Find where the given text appears and provide that cell's center as (X, Y) coordinate. 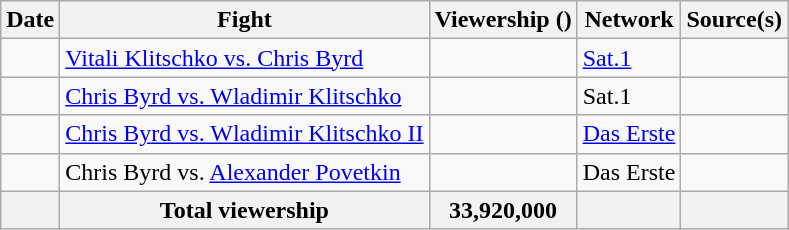
Network (629, 20)
Source(s) (734, 20)
Fight (244, 20)
Viewership () (503, 20)
33,920,000 (503, 210)
Total viewership (244, 210)
Chris Byrd vs. Wladimir Klitschko II (244, 134)
Vitali Klitschko vs. Chris Byrd (244, 58)
Date (30, 20)
Chris Byrd vs. Alexander Povetkin (244, 172)
Chris Byrd vs. Wladimir Klitschko (244, 96)
